Scan for the cell matching the given text and deliver its [X, Y] coordinate at center. 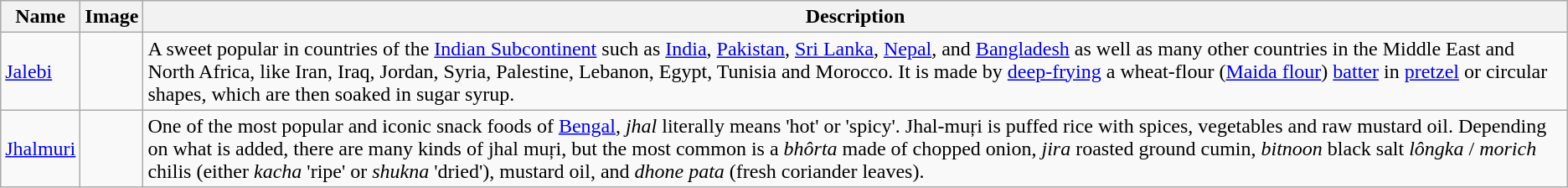
Description [855, 17]
Jhalmuri [40, 149]
Image [112, 17]
Name [40, 17]
Jalebi [40, 71]
